Determine the [x, y] coordinate at the center of the cell enclosing the given text.  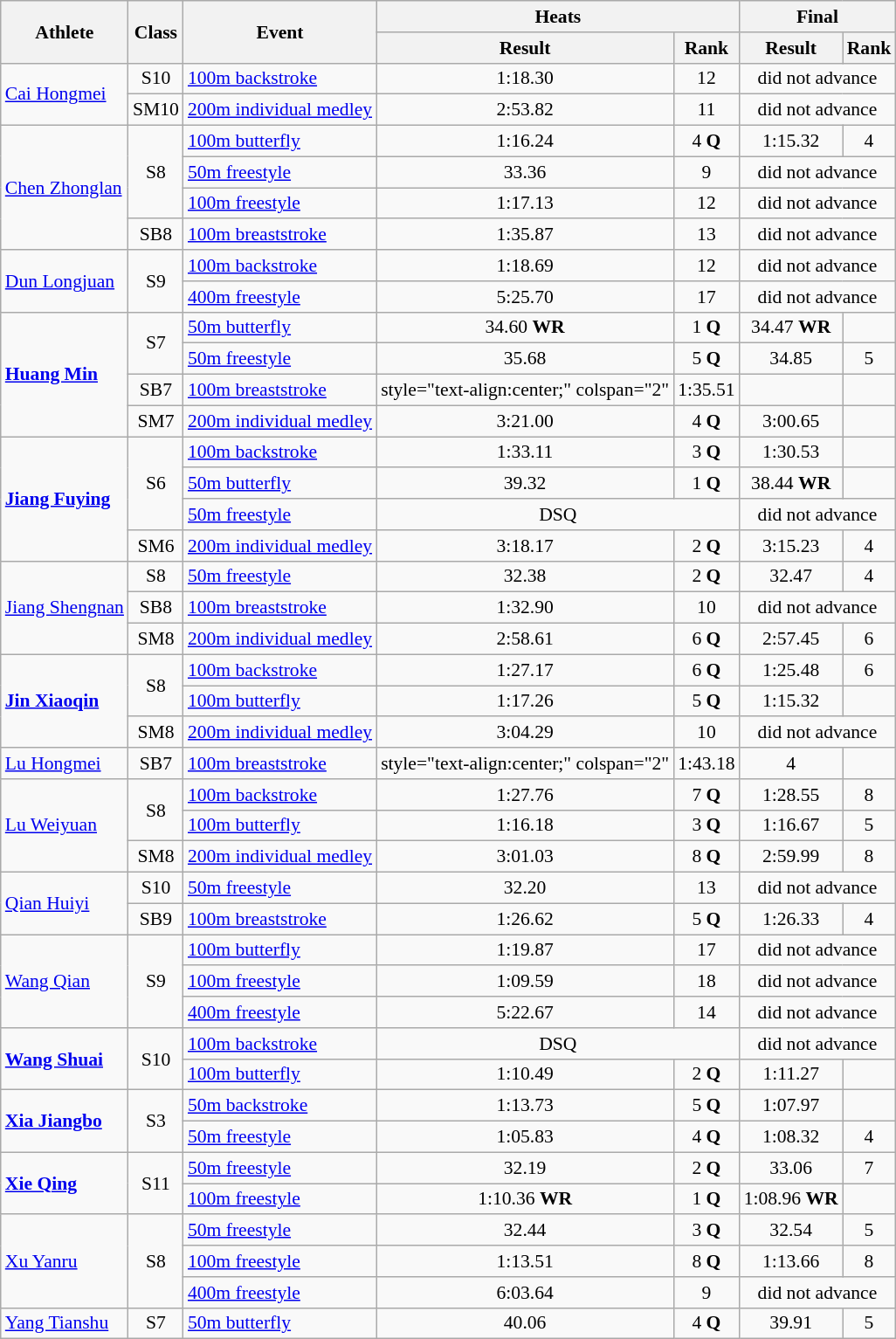
Huang Min [65, 374]
32.38 [525, 576]
14 [706, 1012]
1:07.97 [791, 1106]
1:25.48 [791, 670]
SM6 [155, 546]
1:28.55 [791, 795]
7 [870, 1168]
1:32.90 [525, 608]
3:21.00 [525, 421]
35.68 [525, 359]
2:58.61 [525, 639]
18 [706, 982]
Xu Yanru [65, 1261]
32.20 [525, 888]
1:08.32 [791, 1137]
1:33.11 [525, 452]
5:25.70 [525, 297]
1:18.30 [525, 79]
1:10.36 WR [525, 1199]
Qian Huiyi [65, 903]
1:26.62 [525, 919]
Xie Qing [65, 1183]
32.44 [525, 1231]
1:16.67 [791, 825]
Wang Qian [65, 982]
5:22.67 [525, 1012]
1:19.87 [525, 950]
Final [817, 17]
Athlete [65, 31]
1:18.69 [525, 266]
39.32 [525, 484]
34.60 WR [525, 328]
3:01.03 [525, 857]
Wang Shuai [65, 1059]
1:27.17 [525, 670]
11 [706, 110]
Jin Xiaoqin [65, 701]
3:18.17 [525, 546]
1:30.53 [791, 452]
1:26.33 [791, 919]
1:27.76 [525, 795]
1:17.26 [525, 701]
6:03.64 [525, 1293]
1:35.51 [706, 390]
3:04.29 [525, 733]
2:53.82 [525, 110]
1:13.66 [791, 1261]
1:11.27 [791, 1074]
1:09.59 [525, 982]
39.91 [791, 1323]
Cai Hongmei [65, 94]
Chen Zhonglan [65, 188]
32.19 [525, 1168]
33.06 [791, 1168]
SB9 [155, 919]
2:57.45 [791, 639]
3:00.65 [791, 421]
SM7 [155, 421]
1:05.83 [525, 1137]
S6 [155, 484]
SM10 [155, 110]
3:15.23 [791, 546]
1:16.18 [525, 825]
Heats [558, 17]
1:43.18 [706, 763]
Jiang Shengnan [65, 608]
Dun Longjuan [65, 281]
33.36 [525, 172]
50m backstroke [279, 1106]
Jiang Fuying [65, 499]
1:10.49 [525, 1074]
S3 [155, 1122]
Lu Hongmei [65, 763]
Yang Tianshu [65, 1323]
34.47 WR [791, 328]
1:35.87 [525, 235]
Event [279, 31]
32.47 [791, 576]
32.54 [791, 1231]
1:16.24 [525, 141]
38.44 WR [791, 484]
1:17.13 [525, 204]
Class [155, 31]
1:08.96 WR [791, 1199]
Lu Weiyuan [65, 826]
1:13.73 [525, 1106]
1:13.51 [525, 1261]
2:59.99 [791, 857]
S11 [155, 1183]
7 Q [706, 795]
Xia Jiangbo [65, 1122]
34.85 [791, 359]
40.06 [525, 1323]
